Detect which cell encompasses the target text, then output its [x, y] center coordinate. 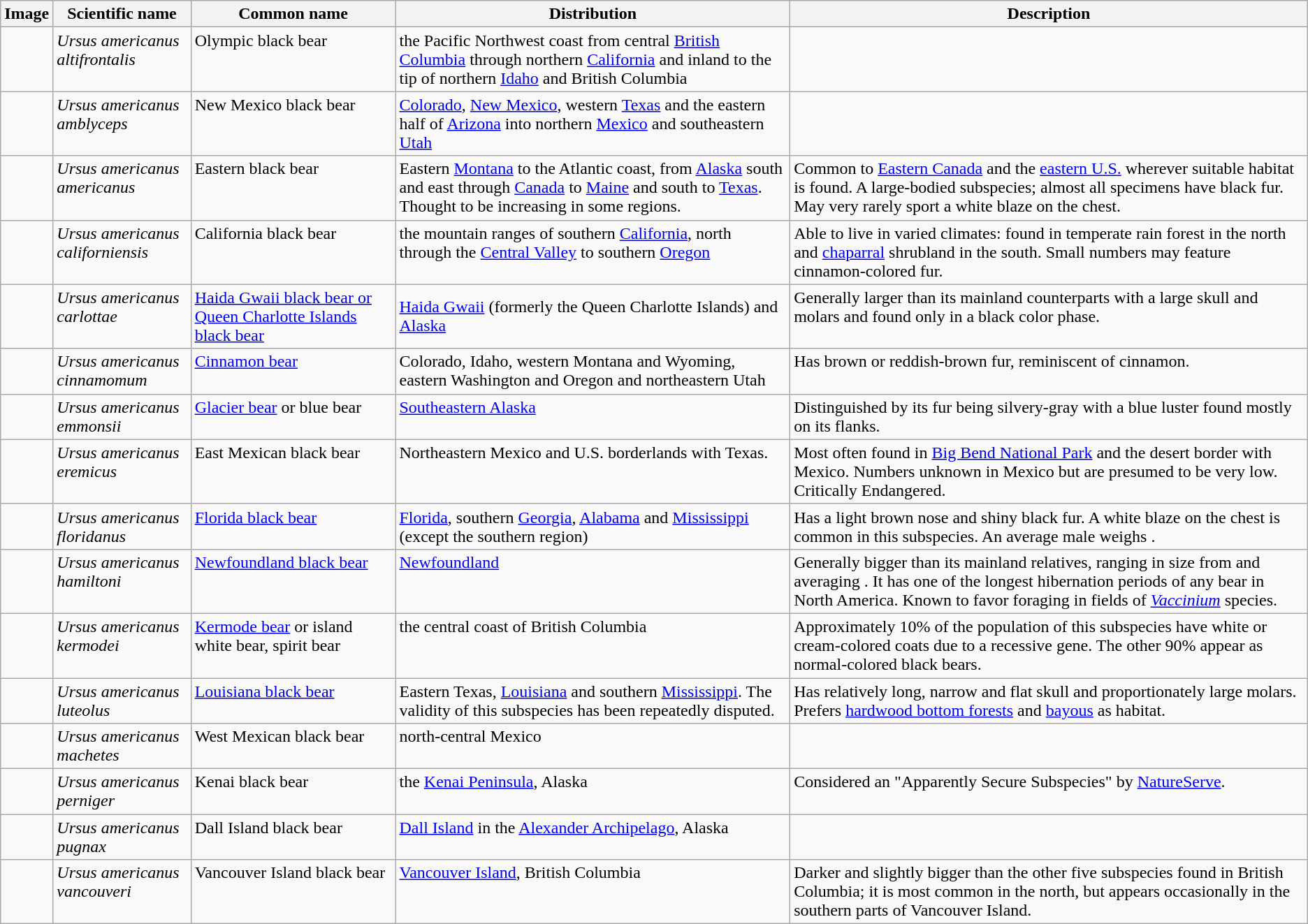
the Pacific Northwest coast from central British Columbia through northern California and inland to the tip of northern Idaho and British Columbia [593, 59]
California black bear [293, 252]
Generally larger than its mainland counterparts with a large skull and molars and found only in a black color phase. [1049, 316]
Distinguished by its fur being silvery-gray with a blue luster found mostly on its flanks. [1049, 416]
Glacier bear or blue bear [293, 416]
New Mexico black bear [293, 124]
Ursus americanus luteolus [122, 700]
Olympic black bear [293, 59]
Eastern black bear [293, 188]
Has relatively long, narrow and flat skull and proportionately large molars. Prefers hardwood bottom forests and bayous as habitat. [1049, 700]
Ursus americanus perniger [122, 792]
Cinnamon bear [293, 372]
Florida black bear [293, 527]
Dall Island black bear [293, 837]
Florida, southern Georgia, Alabama and Mississippi (except the southern region) [593, 527]
Haida Gwaii (formerly the Queen Charlotte Islands) and Alaska [593, 316]
Distribution [593, 14]
Colorado, New Mexico, western Texas and the eastern half of Arizona into northern Mexico and southeastern Utah [593, 124]
Ursus americanus amblyceps [122, 124]
Has brown or reddish-brown fur, reminiscent of cinnamon. [1049, 372]
Scientific name [122, 14]
Colorado, Idaho, western Montana and Wyoming, eastern Washington and Oregon and northeastern Utah [593, 372]
Ursus americanus altifrontalis [122, 59]
Ursus americanus cinnamomum [122, 372]
Newfoundland [593, 581]
Ursus americanus americanus [122, 188]
Ursus americanus kermodei [122, 645]
Haida Gwaii black bear or Queen Charlotte Islands black bear [293, 316]
Ursus americanus machetes [122, 746]
Louisiana black bear [293, 700]
the central coast of British Columbia [593, 645]
Ursus americanus californiensis [122, 252]
Southeastern Alaska [593, 416]
Considered an "Apparently Secure Subspecies" by NatureServe. [1049, 792]
East Mexican black bear [293, 471]
West Mexican black bear [293, 746]
Image [27, 14]
Kermode bear or island white bear, spirit bear [293, 645]
Dall Island in the Alexander Archipelago, Alaska [593, 837]
the Kenai Peninsula, Alaska [593, 792]
Newfoundland black bear [293, 581]
Description [1049, 14]
Vancouver Island black bear [293, 892]
Common name [293, 14]
Ursus americanus floridanus [122, 527]
Northeastern Mexico and U.S. borderlands with Texas. [593, 471]
Vancouver Island, British Columbia [593, 892]
Has a light brown nose and shiny black fur. A white blaze on the chest is common in this subspecies. An average male weighs . [1049, 527]
Ursus americanus carlottae [122, 316]
Kenai black bear [293, 792]
the mountain ranges of southern California, north through the Central Valley to southern Oregon [593, 252]
Ursus americanus hamiltoni [122, 581]
north-central Mexico [593, 746]
Ursus americanus pugnax [122, 837]
Ursus americanus eremicus [122, 471]
Ursus americanus emmonsii [122, 416]
Eastern Texas, Louisiana and southern Mississippi. The validity of this subspecies has been repeatedly disputed. [593, 700]
Ursus americanus vancouveri [122, 892]
